Capture the cell that displays the provided text and extract its (x, y) central coordinate. 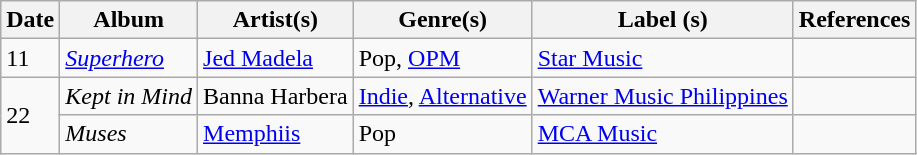
Pop (442, 134)
MCA Music (662, 134)
Memphiis (276, 134)
Kept in Mind (129, 96)
Indie, Alternative (442, 96)
Star Music (662, 58)
Jed Madela (276, 58)
Album (129, 20)
11 (30, 58)
Label (s) (662, 20)
Banna Harbera (276, 96)
22 (30, 115)
Muses (129, 134)
Genre(s) (442, 20)
References (854, 20)
Artist(s) (276, 20)
Warner Music Philippines (662, 96)
Superhero (129, 58)
Pop, OPM (442, 58)
Date (30, 20)
